Pinpoint the cell where the given text exists, returning its (X, Y) midpoint coordinate. 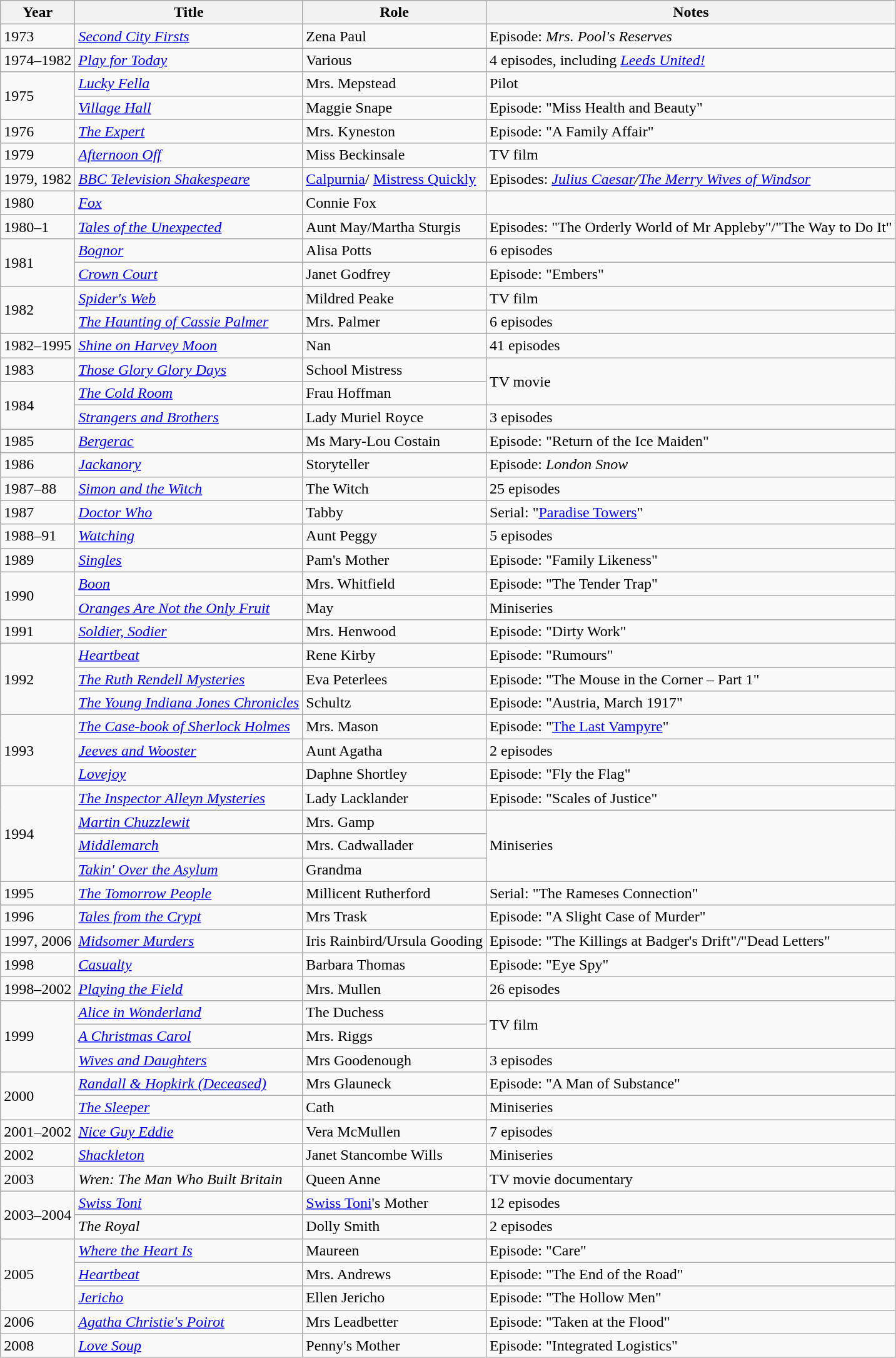
1979 (38, 155)
Tales of the Unexpected (189, 226)
Dolly Smith (395, 1227)
Schultz (395, 703)
1990 (38, 595)
1996 (38, 917)
2001–2002 (38, 1132)
Mrs. Cadwallader (395, 846)
Mrs. Mullen (395, 988)
Singles (189, 560)
Episode: "Fly the Flag" (690, 774)
Penny's Mother (395, 1345)
2005 (38, 1274)
Notes (690, 13)
The Haunting of Cassie Palmer (189, 322)
Bergerac (189, 441)
1997, 2006 (38, 941)
Episode: "Return of the Ice Maiden" (690, 441)
Episode: "A Man of Substance" (690, 1084)
1987 (38, 512)
Mrs. Kyneston (395, 131)
Casualty (189, 965)
School Mistress (395, 370)
The Duchess (395, 1012)
Vera McMullen (395, 1132)
Shackleton (189, 1155)
Ellen Jericho (395, 1298)
Janet Stancombe Wills (395, 1155)
Mrs Glauneck (395, 1084)
Bognor (189, 250)
TV movie documentary (690, 1179)
Queen Anne (395, 1179)
Calpurnia/ Mistress Quickly (395, 179)
26 episodes (690, 988)
Playing the Field (189, 988)
Maggie Snape (395, 108)
Mrs. Riggs (395, 1036)
Grandma (395, 869)
Swiss Toni's Mother (395, 1203)
1982 (38, 310)
1976 (38, 131)
Episodes: "The Orderly World of Mr Appleby"/"The Way to Do It" (690, 226)
Frau Hoffman (395, 393)
BBC Television Shakespeare (189, 179)
2006 (38, 1322)
Mrs. Palmer (395, 322)
Mrs. Mason (395, 727)
Play for Today (189, 60)
Mrs Goodenough (395, 1060)
Alisa Potts (395, 250)
Episode: "Family Likeness" (690, 560)
1998–2002 (38, 988)
Oranges Are Not the Only Fruit (189, 607)
1983 (38, 370)
Episode: "Taken at the Flood" (690, 1322)
Nice Guy Eddie (189, 1132)
1979, 1982 (38, 179)
1989 (38, 560)
1994 (38, 834)
Takin' Over the Asylum (189, 869)
Episode: "The Mouse in the Corner – Part 1" (690, 679)
4 episodes, including Leeds United! (690, 60)
The Tomorrow People (189, 893)
1974–1982 (38, 60)
Jeeves and Wooster (189, 751)
7 episodes (690, 1132)
The Case-book of Sherlock Holmes (189, 727)
2008 (38, 1345)
The Cold Room (189, 393)
Mrs. Whitfield (395, 584)
Ms Mary-Lou Costain (395, 441)
Connie Fox (395, 203)
Love Soup (189, 1345)
1986 (38, 465)
Midsomer Murders (189, 941)
Mildred Peake (395, 298)
Lady Muriel Royce (395, 417)
Rene Kirby (395, 655)
Second City Firsts (189, 36)
Episode: "Eye Spy" (690, 965)
Mrs. Gamp (395, 822)
Martin Chuzzlewit (189, 822)
Episode: "A Family Affair" (690, 131)
1992 (38, 679)
Episode: "Austria, March 1917" (690, 703)
A Christmas Carol (189, 1036)
Strangers and Brothers (189, 417)
Crown Court (189, 274)
1984 (38, 405)
Pilot (690, 84)
Barbara Thomas (395, 965)
Tabby (395, 512)
Middlemarch (189, 846)
Janet Godfrey (395, 274)
TV movie (690, 382)
Jericho (189, 1298)
Episode: "The Killings at Badger's Drift"/"Dead Letters" (690, 941)
Aunt Peggy (395, 536)
Lady Lacklander (395, 798)
Aunt May/Martha Sturgis (395, 226)
Wren: The Man Who Built Britain (189, 1179)
Nan (395, 346)
Pam's Mother (395, 560)
Randall & Hopkirk (Deceased) (189, 1084)
12 episodes (690, 1203)
Mrs. Mepstead (395, 84)
The Royal (189, 1227)
Doctor Who (189, 512)
The Witch (395, 489)
Episode: Mrs. Pool's Reserves (690, 36)
Episode: "The Last Vampyre" (690, 727)
Mrs. Andrews (395, 1274)
1981 (38, 262)
Episode: "The Hollow Men" (690, 1298)
Those Glory Glory Days (189, 370)
Episode: "Integrated Logistics" (690, 1345)
Episode: "Rumours" (690, 655)
2002 (38, 1155)
Episode: "Dirty Work" (690, 631)
41 episodes (690, 346)
The Inspector Alleyn Mysteries (189, 798)
1980–1 (38, 226)
Fox (189, 203)
1982–1995 (38, 346)
Year (38, 13)
2003 (38, 1179)
Boon (189, 584)
Where the Heart Is (189, 1250)
Episode: "The Tender Trap" (690, 584)
Simon and the Witch (189, 489)
The Young Indiana Jones Chronicles (189, 703)
1975 (38, 96)
The Ruth Rendell Mysteries (189, 679)
Iris Rainbird/Ursula Gooding (395, 941)
Soldier, Sodier (189, 631)
Mrs Leadbetter (395, 1322)
Lovejoy (189, 774)
1993 (38, 751)
Serial: "The Rameses Connection" (690, 893)
1995 (38, 893)
1987–88 (38, 489)
Episode: "Miss Health and Beauty" (690, 108)
Episode: "Care" (690, 1250)
1999 (38, 1036)
Episodes: Julius Caesar/The Merry Wives of Windsor (690, 179)
1973 (38, 36)
Daphne Shortley (395, 774)
Storyteller (395, 465)
Various (395, 60)
Episode: "A Slight Case of Murder" (690, 917)
1988–91 (38, 536)
2000 (38, 1096)
Title (189, 13)
Miss Beckinsale (395, 155)
Zena Paul (395, 36)
Jackanory (189, 465)
1991 (38, 631)
1998 (38, 965)
Afternoon Off (189, 155)
The Expert (189, 131)
Episode: "Scales of Justice" (690, 798)
Swiss Toni (189, 1203)
Watching (189, 536)
Alice in Wonderland (189, 1012)
Aunt Agatha (395, 751)
Village Hall (189, 108)
Maureen (395, 1250)
May (395, 607)
1985 (38, 441)
Cath (395, 1108)
2003–2004 (38, 1215)
Episode: London Snow (690, 465)
Tales from the Crypt (189, 917)
Spider's Web (189, 298)
25 episodes (690, 489)
Millicent Rutherford (395, 893)
The Sleeper (189, 1108)
Episode: "The End of the Road" (690, 1274)
5 episodes (690, 536)
Mrs Trask (395, 917)
Mrs. Henwood (395, 631)
Agatha Christie's Poirot (189, 1322)
1980 (38, 203)
Shine on Harvey Moon (189, 346)
Wives and Daughters (189, 1060)
Eva Peterlees (395, 679)
Episode: "Embers" (690, 274)
Role (395, 13)
Lucky Fella (189, 84)
Serial: "Paradise Towers" (690, 512)
